Determine the [X, Y] coordinate at the center of the cell enclosing the given text.  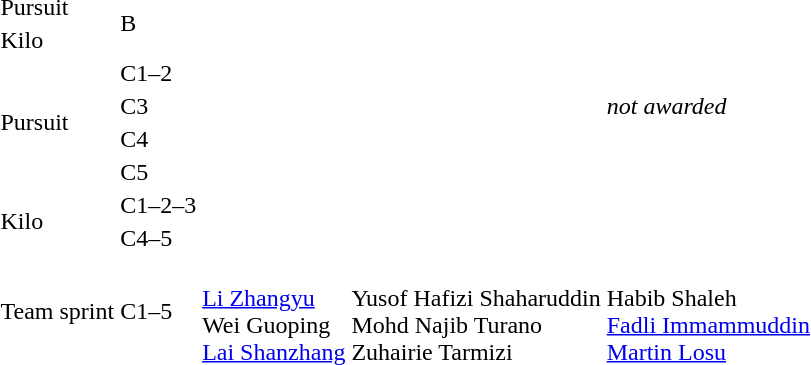
C5 [158, 172]
C3 [158, 106]
C1–2 [158, 73]
C4 [158, 139]
C1–2–3 [158, 205]
C4–5 [158, 238]
not awarded [708, 106]
